Capture the cell that displays the provided text and extract its [x, y] central coordinate. 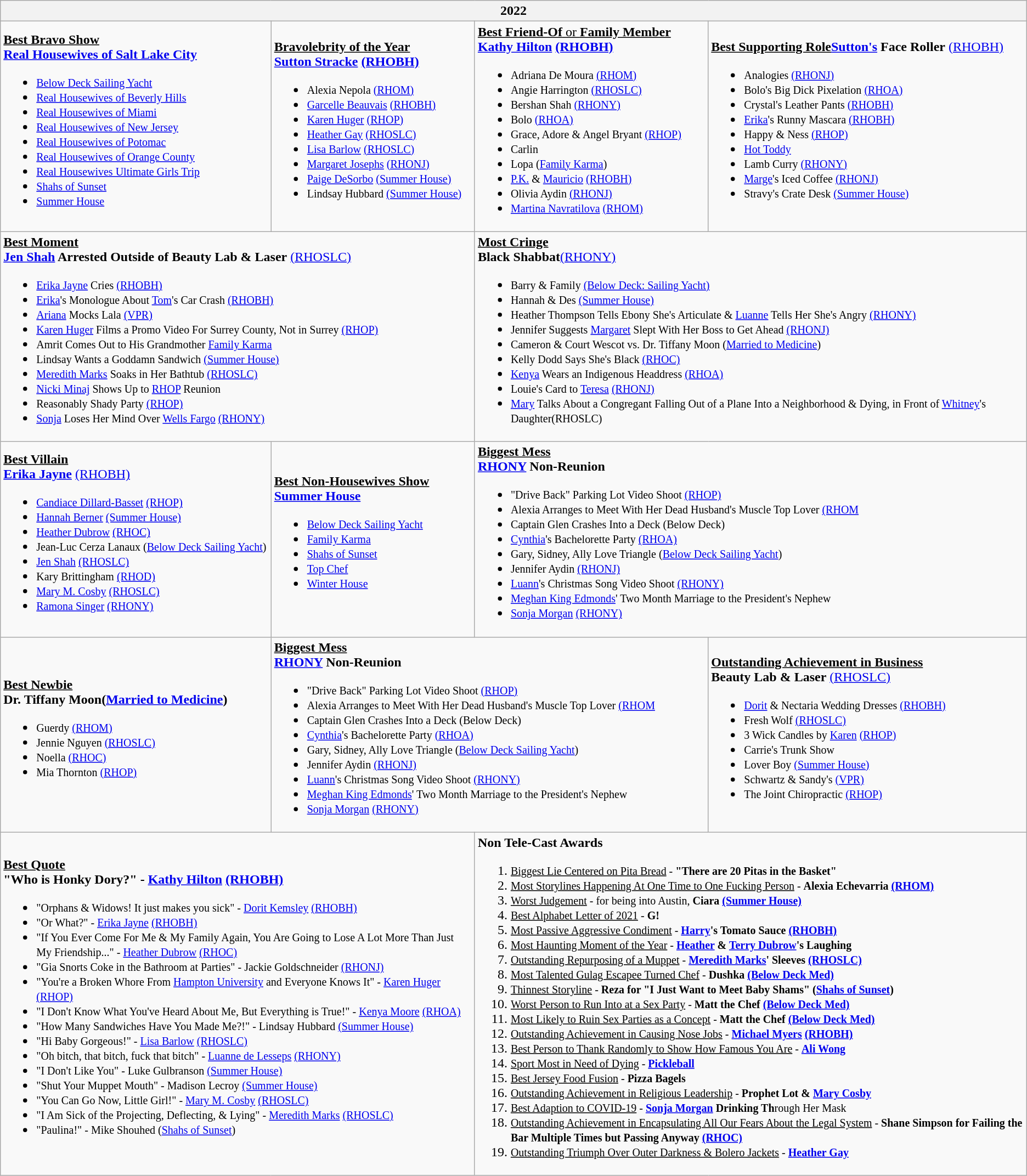
Best NewbieDr. Tiffany Moon(Married to Medicine)Guerdy (RHOM)Jennie Nguyen (RHOSLC)Noella (RHOC)Mia Thornton (RHOP) [136, 734]
Best Non-Housewives ShowSummer HouseBelow Deck Sailing YachtFamily KarmaShahs of SunsetTop ChefWinter House [373, 539]
2022 [513, 11]
